Capture the cell that displays the provided text and extract its (x, y) central coordinate. 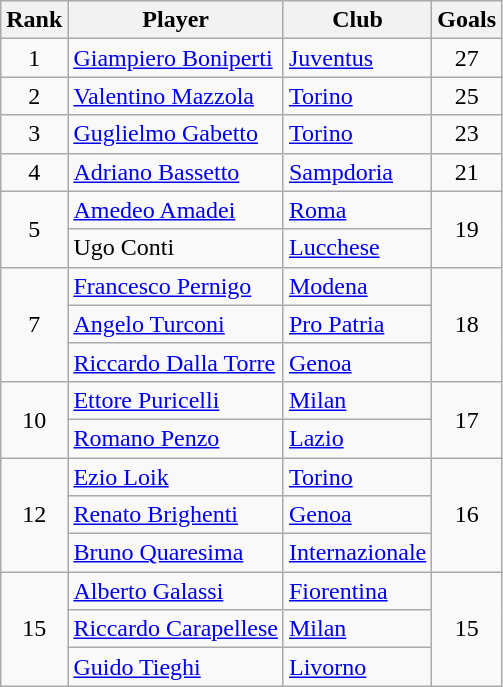
19 (467, 229)
Romano Penzo (176, 438)
10 (34, 419)
Alberto Galassi (176, 591)
Player (176, 20)
Renato Brighenti (176, 515)
Angelo Turconi (176, 324)
Guglielmo Gabetto (176, 134)
Modena (357, 286)
Juventus (357, 58)
Livorno (357, 667)
Goals (467, 20)
Bruno Quaresima (176, 553)
18 (467, 324)
16 (467, 515)
4 (34, 172)
21 (467, 172)
23 (467, 134)
Amedeo Amadei (176, 210)
5 (34, 229)
3 (34, 134)
Guido Tieghi (176, 667)
Giampiero Boniperti (176, 58)
Rank (34, 20)
Fiorentina (357, 591)
Ezio Loik (176, 477)
Riccardo Dalla Torre (176, 362)
7 (34, 324)
Adriano Bassetto (176, 172)
Pro Patria (357, 324)
2 (34, 96)
Riccardo Carapellese (176, 629)
17 (467, 419)
Roma (357, 210)
12 (34, 515)
27 (467, 58)
Francesco Pernigo (176, 286)
Lazio (357, 438)
Sampdoria (357, 172)
Ugo Conti (176, 248)
Internazionale (357, 553)
1 (34, 58)
Valentino Mazzola (176, 96)
Ettore Puricelli (176, 400)
Lucchese (357, 248)
Club (357, 20)
25 (467, 96)
